Identify which cell holds the provided text, then report its (X, Y) central coordinate. 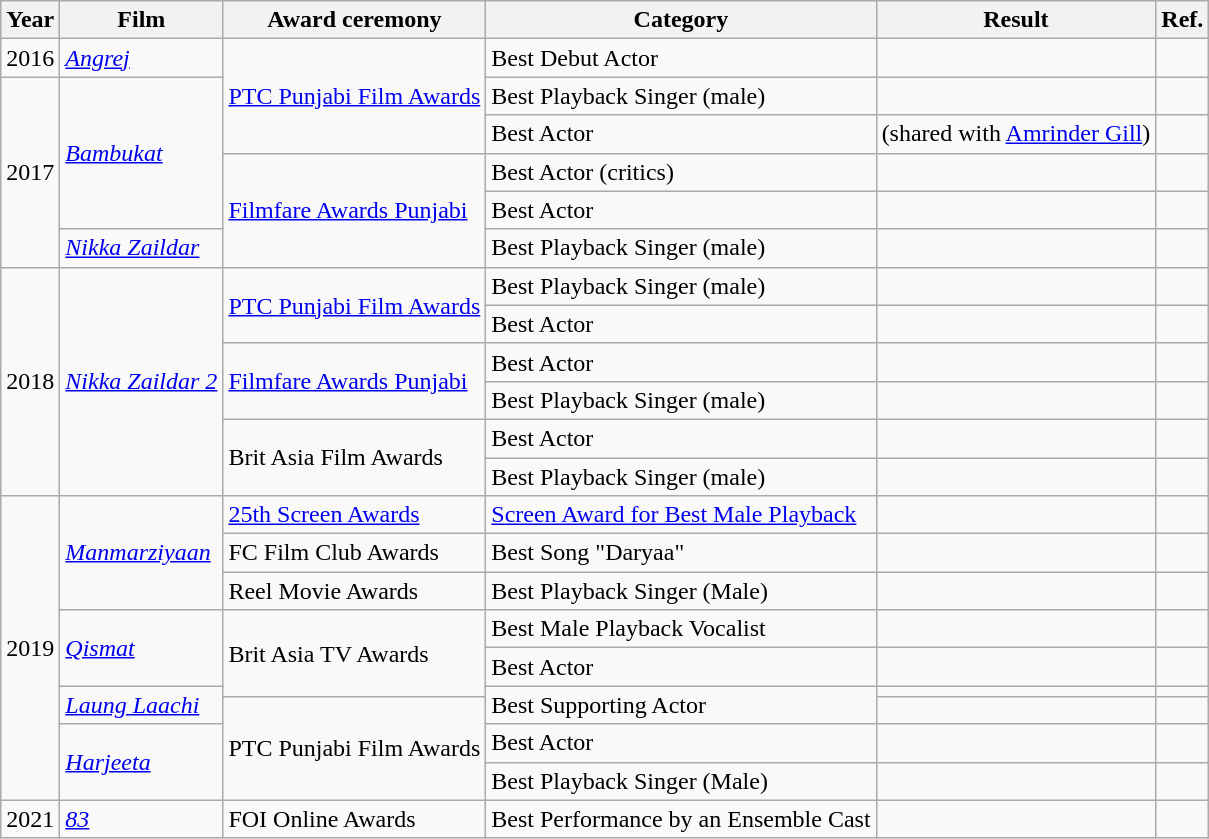
Nikka Zaildar (142, 248)
83 (142, 819)
Manmarziyaan (142, 553)
Nikka Zaildar 2 (142, 381)
Best Male Playback Vocalist (681, 629)
2017 (30, 172)
2016 (30, 58)
Qismat (142, 648)
Best Supporting Actor (681, 705)
Best Song "Daryaa" (681, 553)
Screen Award for Best Male Playback (681, 515)
25th Screen Awards (354, 515)
Category (681, 20)
FC Film Club Awards (354, 553)
Best Actor (critics) (681, 172)
Brit Asia Film Awards (354, 457)
Result (1016, 20)
2018 (30, 381)
2019 (30, 648)
Ref. (1182, 20)
Laung Laachi (142, 705)
2021 (30, 819)
Angrej (142, 58)
Award ceremony (354, 20)
Harjeeta (142, 762)
Bambukat (142, 153)
Brit Asia TV Awards (354, 654)
(shared with Amrinder Gill) (1016, 134)
Year (30, 20)
Reel Movie Awards (354, 591)
Film (142, 20)
Best Debut Actor (681, 58)
FOI Online Awards (354, 819)
Best Performance by an Ensemble Cast (681, 819)
